Pinpoint the cell where the given text exists, returning its [x, y] midpoint coordinate. 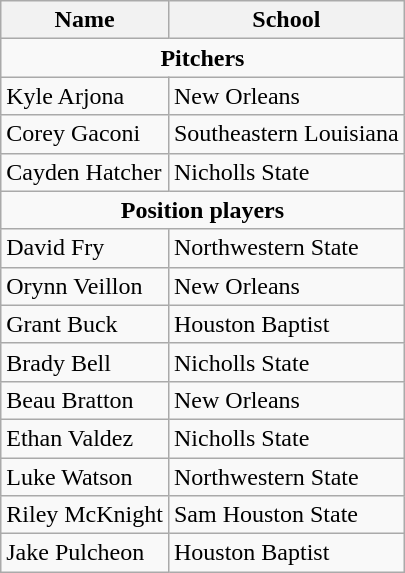
David Fry [85, 248]
Sam Houston State [286, 515]
Kyle Arjona [85, 96]
Riley McKnight [85, 515]
Jake Pulcheon [85, 553]
School [286, 20]
Position players [202, 210]
Luke Watson [85, 477]
Ethan Valdez [85, 438]
Cayden Hatcher [85, 172]
Brady Bell [85, 362]
Beau Bratton [85, 400]
Orynn Veillon [85, 286]
Corey Gaconi [85, 134]
Grant Buck [85, 324]
Name [85, 20]
Southeastern Louisiana [286, 134]
Pitchers [202, 58]
